Search for the cell housing the specified text and yield its (X, Y) center coordinate. 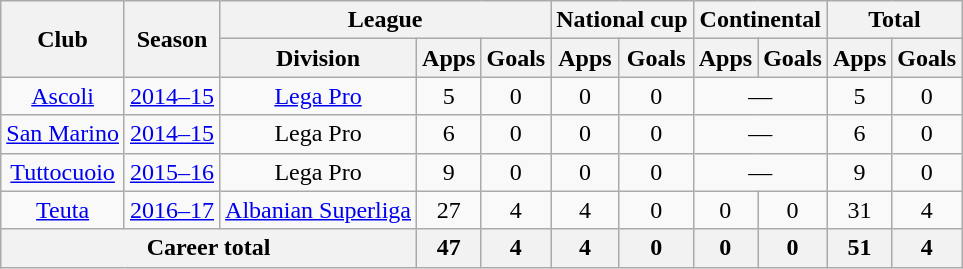
Division (318, 58)
51 (859, 248)
League (386, 20)
47 (449, 248)
Ascoli (63, 96)
Continental (760, 20)
2016–17 (172, 210)
San Marino (63, 134)
Total (894, 20)
National cup (622, 20)
Career total (209, 248)
Tuttocuoio (63, 172)
27 (449, 210)
Albanian Superliga (318, 210)
31 (859, 210)
Teuta (63, 210)
2015–16 (172, 172)
Club (63, 39)
Season (172, 39)
